Capture the cell that displays the provided text and extract its [X, Y] central coordinate. 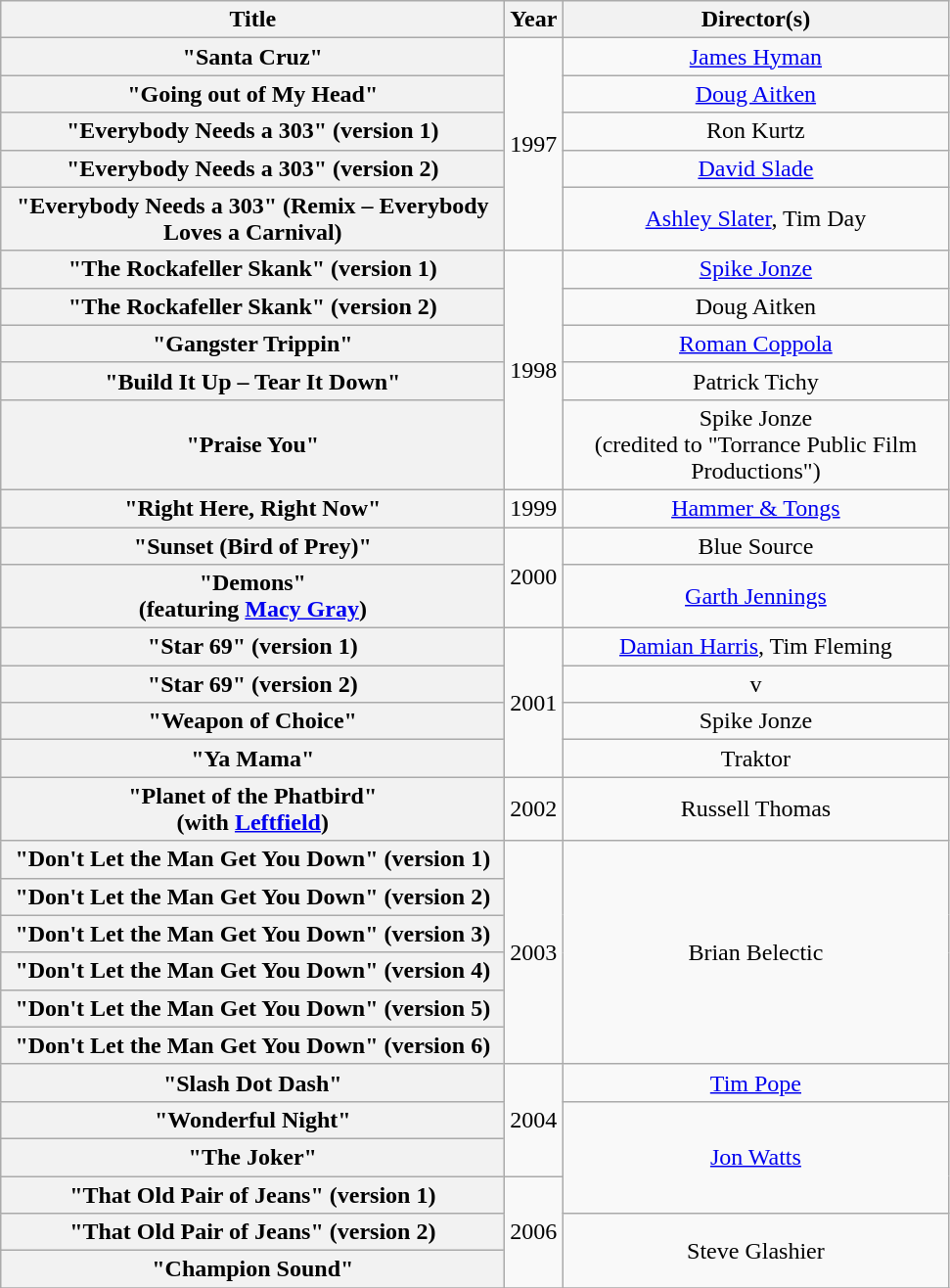
1999 [534, 508]
"Sunset (Bird of Prey)" [252, 545]
Ashley Slater, Tim Day [755, 219]
David Slade [755, 168]
James Hyman [755, 57]
"Santa Cruz" [252, 57]
"Don't Let the Man Get You Down" (version 6) [252, 1045]
Tim Pope [755, 1082]
"Star 69" (version 1) [252, 647]
"Demons"(featuring Macy Gray) [252, 597]
1998 [534, 370]
"Weapon of Choice" [252, 721]
"Praise You" [252, 444]
"Everybody Needs a 303" (version 2) [252, 168]
"Going out of My Head" [252, 94]
2001 [534, 703]
2002 [534, 808]
"The Joker" [252, 1157]
Jon Watts [755, 1157]
"Ya Mama" [252, 759]
"Don't Let the Man Get You Down" (version 3) [252, 934]
Title [252, 20]
"Don't Let the Man Get You Down" (version 2) [252, 897]
Blue Source [755, 545]
Director(s) [755, 20]
"Wonderful Night" [252, 1120]
"Star 69" (version 2) [252, 684]
Damian Harris, Tim Fleming [755, 647]
"The Rockafeller Skank" (version 2) [252, 306]
Ron Kurtz [755, 131]
"Don't Let the Man Get You Down" (version 4) [252, 971]
"Don't Let the Man Get You Down" (version 1) [252, 859]
Roman Coppola [755, 344]
"That Old Pair of Jeans" (version 2) [252, 1232]
"That Old Pair of Jeans" (version 1) [252, 1195]
"Everybody Needs a 303" (Remix – Everybody Loves a Carnival) [252, 219]
2003 [534, 952]
Spike Jonze(credited to "Torrance Public Film Productions") [755, 444]
2006 [534, 1232]
Traktor [755, 759]
Patrick Tichy [755, 381]
Hammer & Tongs [755, 508]
Russell Thomas [755, 808]
Brian Belectic [755, 952]
"Champion Sound" [252, 1269]
2000 [534, 577]
Year [534, 20]
"The Rockafeller Skank" (version 1) [252, 269]
"Right Here, Right Now" [252, 508]
"Planet of the Phatbird"(with Leftfield) [252, 808]
1997 [534, 145]
2004 [534, 1120]
Garth Jennings [755, 597]
"Build It Up – Tear It Down" [252, 381]
"Gangster Trippin" [252, 344]
"Slash Dot Dash" [252, 1082]
v [755, 684]
"Everybody Needs a 303" (version 1) [252, 131]
Steve Glashier [755, 1251]
"Don't Let the Man Get You Down" (version 5) [252, 1008]
